Determine the (X, Y) coordinate at the center of the cell enclosing the given text.  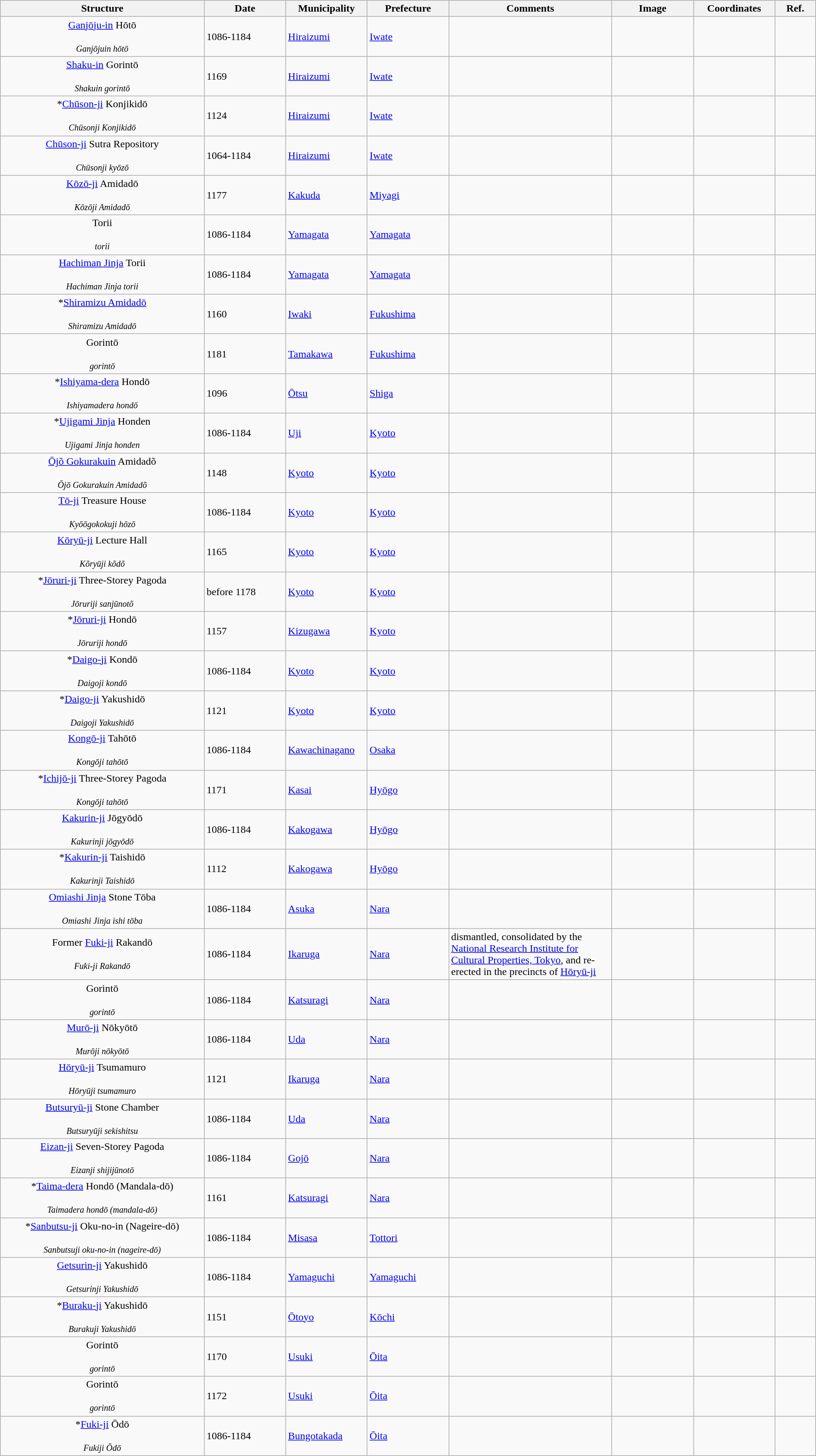
1148 (244, 473)
Ref. (795, 9)
1171 (244, 790)
Osaka (408, 750)
Hōryū-ji TsumamuroHōryūji tsumamuro (102, 1079)
Hachiman Jinja ToriiHachiman Jinja torii (102, 274)
Kongō-ji TahōtōKongōji tahōtō (102, 750)
1096 (244, 393)
*Fuki-ji ŌdōFukiji Ōdō (102, 1436)
Kōchi (408, 1317)
1165 (244, 552)
Eizan-ji Seven-Storey PagodaEizanji shijijūnotō (102, 1158)
Omiashi Jinja Stone TōbaOmiashi Jinja ishi tōba (102, 909)
1160 (244, 314)
Shaku-in GorintōShakuin gorintō (102, 76)
*Ishiyama-dera HondōIshiyamadera hondō (102, 393)
1151 (244, 1317)
*Sanbutsu-ji Oku-no-in (Nageire-dō)Sanbutsuji oku-no-in (nageire-dō) (102, 1238)
*Jōruri-ji HondōJōruriji hondō (102, 631)
Uji (326, 433)
Ōtsu (326, 393)
1181 (244, 354)
Kawachinagano (326, 750)
Comments (530, 9)
1064-1184 (244, 155)
*Buraku-ji YakushidōBurakuji Yakushidō (102, 1317)
Kasai (326, 790)
*Daigo-ji KondōDaigoji kondō (102, 671)
*Daigo-ji YakushidōDaigoji Yakushidō (102, 711)
Kakuda (326, 195)
*Ujigami Jinja HondenUjigami Jinja honden (102, 433)
1124 (244, 116)
Kōryū-ji Lecture HallKõryūji kõdõ (102, 552)
Image (652, 9)
Shiga (408, 393)
Prefecture (408, 9)
*Ichijō-ji Three-Storey PagodaKongōji tahōtō (102, 790)
Miyagi (408, 195)
Tottori (408, 1238)
Misasa (326, 1238)
Kizugawa (326, 631)
Butsuryū-ji Stone ChamberButsuryūji sekishitsu (102, 1119)
Asuka (326, 909)
*Jōruri-ji Three-Storey PagodaJōruriji sanjūnotõ (102, 592)
Toriitorii (102, 235)
Kōzō-ji AmidadōKōzōji Amidadō (102, 195)
Ōjõ Gokurakuin AmidadõŌjō Gokurakuin Amidadõ (102, 473)
1169 (244, 76)
Chūson-ji Sutra RepositoryChūsonji kyōzō (102, 155)
1161 (244, 1198)
dismantled, consolidated by the National Research Institute for Cultural Properties, Tokyo, and re-erected in the precincts of Hōryū-ji (530, 954)
Tō-ji Treasure HouseKyōōgokokuji hōzō (102, 512)
Date (244, 9)
1170 (244, 1357)
Ōtoyo (326, 1317)
1172 (244, 1396)
Getsurin-ji YakushidōGetsurinji Yakushidō (102, 1277)
1112 (244, 869)
Iwaki (326, 314)
Former Fuki-ji RakandōFuki-ji Rakandō (102, 954)
Gojō (326, 1158)
Kakurin-ji JōgyōdōKakurinji jōgyōdō (102, 829)
1157 (244, 631)
Structure (102, 9)
Murō-ji NōkyōtōMurōji nōkyōtō (102, 1039)
Tamakawa (326, 354)
Coordinates (734, 9)
Bungotakada (326, 1436)
*Kakurin-ji TaishidōKakurinji Taishidō (102, 869)
*Chūson-ji KonjikidōChūsonji Konjikidō (102, 116)
*Taima-dera Hondō (Mandala-dō)Taimadera hondō (mandala-dō) (102, 1198)
Municipality (326, 9)
1177 (244, 195)
Ganjōju-in HōtōGanjōjuin hōtō (102, 37)
*Shiramizu AmidadōShiramizu Amidadō (102, 314)
before 1178 (244, 592)
